Locate the cell with the specified text and output its [x, y] center coordinate. 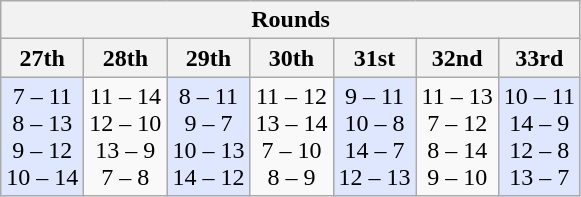
32nd [457, 58]
8 – 11 9 – 7 10 – 13 14 – 12 [208, 136]
33rd [539, 58]
9 – 11 10 – 8 14 – 7 12 – 13 [374, 136]
30th [292, 58]
27th [42, 58]
28th [126, 58]
11 – 13 7 – 12 8 – 14 9 – 10 [457, 136]
7 – 11 8 – 13 9 – 12 10 – 14 [42, 136]
11 – 14 12 – 10 13 – 9 7 – 8 [126, 136]
29th [208, 58]
31st [374, 58]
10 – 11 14 – 9 12 – 8 13 – 7 [539, 136]
11 – 12 13 – 14 7 – 10 8 – 9 [292, 136]
Rounds [291, 20]
